For the text-containing cell, return its midpoint in (x, y) coordinate format. 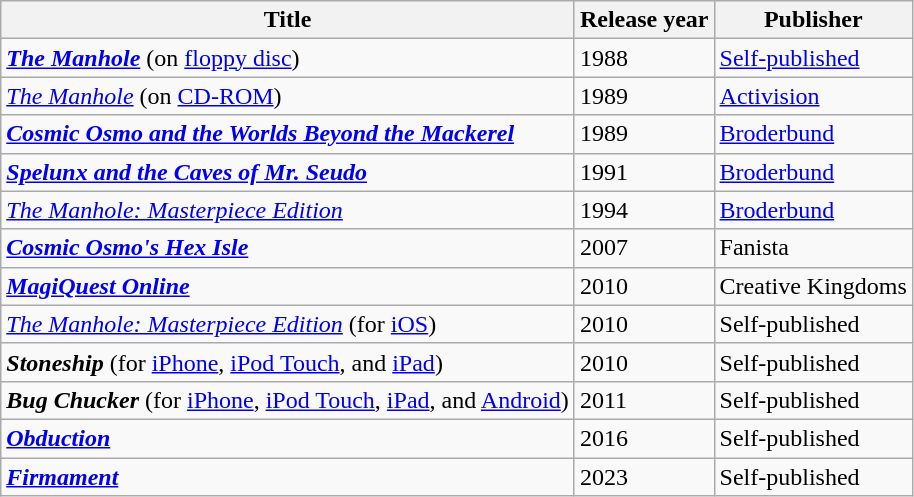
The Manhole (on CD-ROM) (288, 96)
1991 (644, 172)
Creative Kingdoms (813, 286)
1988 (644, 58)
1994 (644, 210)
2007 (644, 248)
2016 (644, 438)
Cosmic Osmo and the Worlds Beyond the Mackerel (288, 134)
Stoneship (for iPhone, iPod Touch, and iPad) (288, 362)
Fanista (813, 248)
Cosmic Osmo's Hex Isle (288, 248)
Title (288, 20)
2011 (644, 400)
Spelunx and the Caves of Mr. Seudo (288, 172)
Release year (644, 20)
The Manhole: Masterpiece Edition (for iOS) (288, 324)
The Manhole (on floppy disc) (288, 58)
Obduction (288, 438)
Bug Chucker (for iPhone, iPod Touch, iPad, and Android) (288, 400)
MagiQuest Online (288, 286)
Publisher (813, 20)
The Manhole: Masterpiece Edition (288, 210)
Firmament (288, 477)
2023 (644, 477)
Activision (813, 96)
